Detect which cell encompasses the target text, then output its (X, Y) center coordinate. 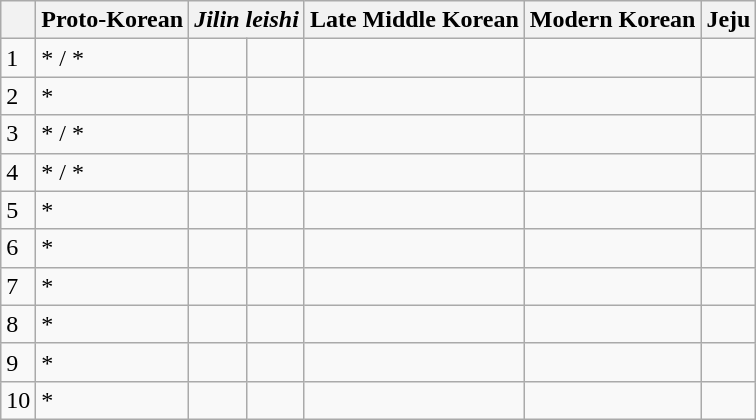
4 (18, 172)
10 (18, 400)
Modern Korean (612, 20)
6 (18, 248)
Jeju (728, 20)
3 (18, 134)
1 (18, 58)
5 (18, 210)
Late Middle Korean (414, 20)
Jilin leishi (247, 20)
Proto-Korean (112, 20)
2 (18, 96)
9 (18, 362)
8 (18, 324)
7 (18, 286)
